Search for the cell housing the specified text and yield its (X, Y) center coordinate. 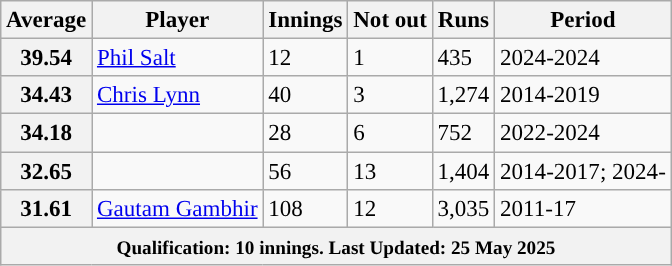
Chris Lynn (178, 95)
2024-2024 (583, 58)
1,274 (464, 95)
6 (390, 133)
32.65 (46, 171)
2014-2019 (583, 95)
1,404 (464, 171)
40 (306, 95)
Gautam Gambhir (178, 209)
13 (390, 171)
Phil Salt (178, 58)
752 (464, 133)
34.43 (46, 95)
Period (583, 20)
Not out (390, 20)
Qualification: 10 innings. Last Updated: 25 May 2025 (336, 246)
39.54 (46, 58)
108 (306, 209)
56 (306, 171)
2014-2017; 2024- (583, 171)
28 (306, 133)
Innings (306, 20)
Player (178, 20)
2011-17 (583, 209)
2022-2024 (583, 133)
31.61 (46, 209)
Average (46, 20)
1 (390, 58)
435 (464, 58)
Runs (464, 20)
34.18 (46, 133)
3,035 (464, 209)
3 (390, 95)
